Return the (x, y) coordinate for the center point of the cell that contains the specified text.  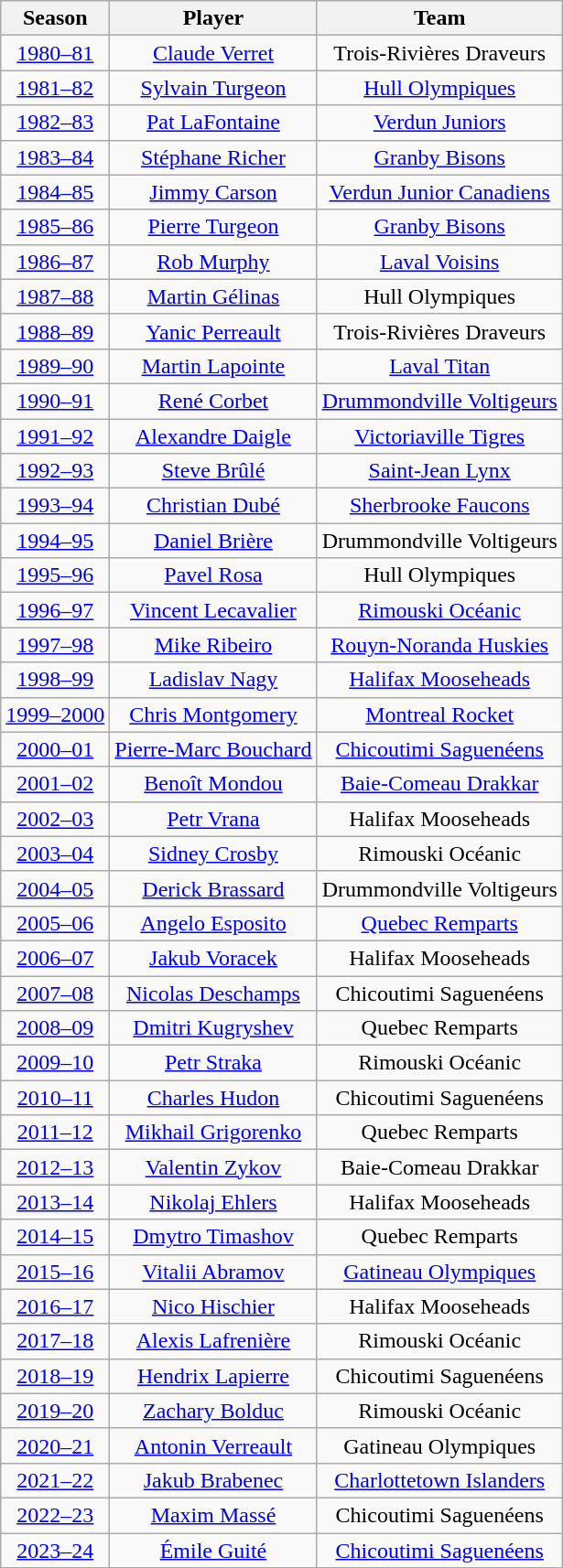
Petr Straka (213, 1063)
Sherbrooke Faucons (439, 506)
1987–88 (55, 296)
1986–87 (55, 262)
Alexis Lafrenière (213, 1341)
2008–09 (55, 1028)
Victoriaville Tigres (439, 436)
2004–05 (55, 888)
1983–84 (55, 157)
René Corbet (213, 401)
Petr Vrana (213, 819)
1984–85 (55, 192)
Derick Brassard (213, 888)
2017–18 (55, 1341)
2003–04 (55, 854)
Laval Voisins (439, 262)
Steve Brûlé (213, 471)
Alexandre Daigle (213, 436)
Rouyn-Noranda Huskies (439, 645)
Dmitri Kugryshev (213, 1028)
Montreal Rocket (439, 714)
2011–12 (55, 1133)
2010–11 (55, 1098)
Maxim Massé (213, 1515)
1995–96 (55, 575)
2013–14 (55, 1202)
Mikhail Grigorenko (213, 1133)
Rob Murphy (213, 262)
Christian Dubé (213, 506)
2001–02 (55, 784)
2000–01 (55, 749)
Pierre Turgeon (213, 227)
1992–93 (55, 471)
1991–92 (55, 436)
Nicolas Deschamps (213, 993)
Verdun Junior Canadiens (439, 192)
2022–23 (55, 1515)
2020–21 (55, 1445)
Player (213, 18)
Sylvain Turgeon (213, 88)
1998–99 (55, 680)
Yanic Perreault (213, 331)
Jakub Voracek (213, 958)
1993–94 (55, 506)
Pavel Rosa (213, 575)
Valentin Zykov (213, 1167)
1989–90 (55, 366)
1988–89 (55, 331)
Benoît Mondou (213, 784)
Antonin Verreault (213, 1445)
Hendrix Lapierre (213, 1376)
2023–24 (55, 1551)
Ladislav Nagy (213, 680)
Vitalii Abramov (213, 1272)
Vincent Lecavalier (213, 610)
2012–13 (55, 1167)
Martin Lapointe (213, 366)
Charlottetown Islanders (439, 1480)
Pierre-Marc Bouchard (213, 749)
Nico Hischier (213, 1306)
2018–19 (55, 1376)
Zachary Bolduc (213, 1411)
1996–97 (55, 610)
1994–95 (55, 541)
Jakub Brabenec (213, 1480)
1982–83 (55, 123)
Émile Guité (213, 1551)
Daniel Brière (213, 541)
Charles Hudon (213, 1098)
Claude Verret (213, 53)
2002–03 (55, 819)
2006–07 (55, 958)
1985–86 (55, 227)
1981–82 (55, 88)
Jimmy Carson (213, 192)
2021–22 (55, 1480)
1980–81 (55, 53)
2007–08 (55, 993)
Verdun Juniors (439, 123)
2016–17 (55, 1306)
Saint-Jean Lynx (439, 471)
Dmytro Timashov (213, 1237)
1999–2000 (55, 714)
Martin Gélinas (213, 296)
2009–10 (55, 1063)
Laval Titan (439, 366)
2019–20 (55, 1411)
Season (55, 18)
1990–91 (55, 401)
Stéphane Richer (213, 157)
Nikolaj Ehlers (213, 1202)
2015–16 (55, 1272)
2005–06 (55, 923)
Chris Montgomery (213, 714)
Pat LaFontaine (213, 123)
Mike Ribeiro (213, 645)
1997–98 (55, 645)
Angelo Esposito (213, 923)
Team (439, 18)
Sidney Crosby (213, 854)
2014–15 (55, 1237)
